For the text-containing cell, return its midpoint in (x, y) coordinate format. 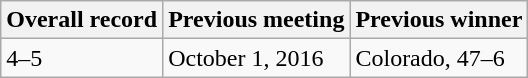
Previous winner (439, 20)
Colorado, 47–6 (439, 58)
October 1, 2016 (256, 58)
Overall record (82, 20)
Previous meeting (256, 20)
4–5 (82, 58)
